Detect which cell encompasses the target text, then output its [x, y] center coordinate. 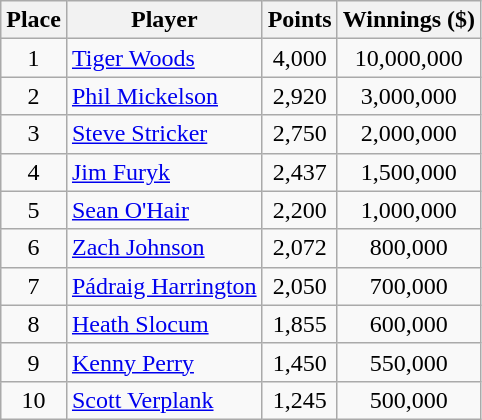
800,000 [408, 248]
Place [34, 20]
10,000,000 [408, 58]
Sean O'Hair [164, 210]
700,000 [408, 286]
600,000 [408, 324]
5 [34, 210]
9 [34, 362]
2,050 [300, 286]
2 [34, 96]
2,200 [300, 210]
Scott Verplank [164, 400]
Kenny Perry [164, 362]
2,920 [300, 96]
Points [300, 20]
Heath Slocum [164, 324]
Player [164, 20]
Pádraig Harrington [164, 286]
1,245 [300, 400]
Tiger Woods [164, 58]
7 [34, 286]
Phil Mickelson [164, 96]
Steve Stricker [164, 134]
2,437 [300, 172]
2,072 [300, 248]
Zach Johnson [164, 248]
2,750 [300, 134]
500,000 [408, 400]
8 [34, 324]
Winnings ($) [408, 20]
4 [34, 172]
1 [34, 58]
3,000,000 [408, 96]
2,000,000 [408, 134]
10 [34, 400]
1,000,000 [408, 210]
Jim Furyk [164, 172]
1,855 [300, 324]
550,000 [408, 362]
3 [34, 134]
1,450 [300, 362]
4,000 [300, 58]
6 [34, 248]
1,500,000 [408, 172]
